Locate the cell with the specified text and output its [x, y] center coordinate. 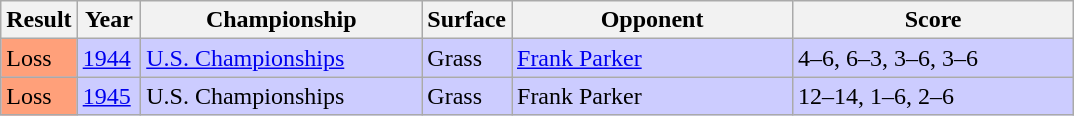
Result [39, 20]
12–14, 1–6, 2–6 [934, 96]
Year [109, 20]
Opponent [652, 20]
4–6, 6–3, 3–6, 3–6 [934, 58]
1944 [109, 58]
Surface [467, 20]
Championship [282, 20]
1945 [109, 96]
Score [934, 20]
